Return the (X, Y) coordinate for the center point of the cell that contains the specified text.  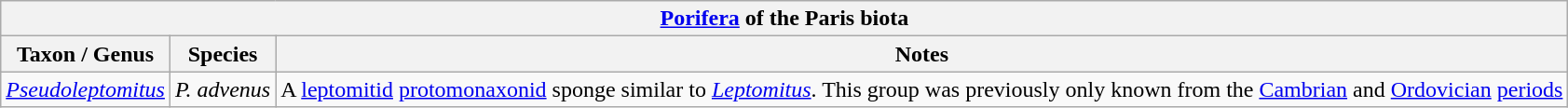
Taxon / Genus (86, 54)
Species (222, 54)
Porifera of the Paris biota (784, 19)
Notes (922, 54)
A leptomitid protomonaxonid sponge similar to Leptomitus. This group was previously only known from the Cambrian and Ordovician periods (922, 89)
Pseudoleptomitus (86, 89)
P. advenus (222, 89)
